Capture the cell that displays the provided text and extract its [X, Y] central coordinate. 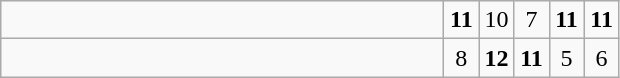
5 [566, 58]
7 [532, 20]
6 [602, 58]
12 [496, 58]
10 [496, 20]
8 [462, 58]
